Return (X, Y) of the center of cell containing provided text 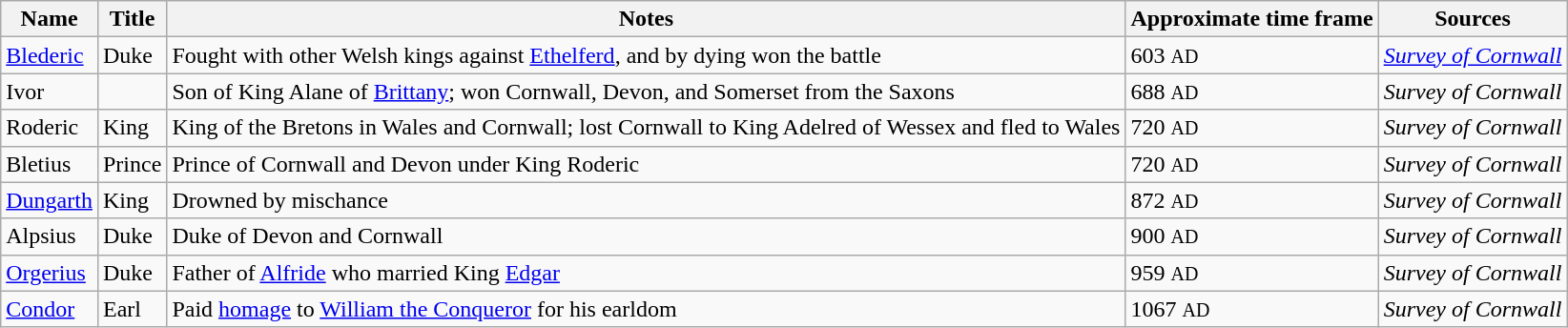
Prince of Cornwall and Devon under King Roderic (647, 164)
Earl (132, 309)
King of the Bretons in Wales and Cornwall; lost Cornwall to King Adelred of Wessex and fled to Wales (647, 128)
Ivor (50, 92)
Roderic (50, 128)
1067 AD (1251, 309)
Notes (647, 19)
Drowned by mischance (647, 200)
Condor (50, 309)
Bletius (50, 164)
959 AD (1251, 273)
Approximate time frame (1251, 19)
Title (132, 19)
Orgerius (50, 273)
688 AD (1251, 92)
Name (50, 19)
Son of King Alane of Brittany; won Cornwall, Devon, and Somerset from the Saxons (647, 92)
872 AD (1251, 200)
Alpsius (50, 236)
Dungarth (50, 200)
900 AD (1251, 236)
Fought with other Welsh kings against Ethelferd, and by dying won the battle (647, 55)
Duke of Devon and Cornwall (647, 236)
Paid homage to William the Conqueror for his earldom (647, 309)
Sources (1473, 19)
603 AD (1251, 55)
Blederic (50, 55)
Prince (132, 164)
Father of Alfride who married King Edgar (647, 273)
